Capture the cell that displays the provided text and extract its (X, Y) central coordinate. 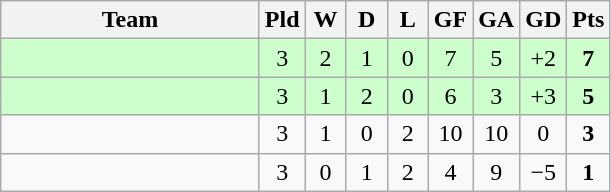
4 (450, 172)
GA (496, 20)
+2 (544, 58)
Pts (588, 20)
−5 (544, 172)
GD (544, 20)
W (326, 20)
L (408, 20)
GF (450, 20)
D (366, 20)
6 (450, 96)
Pld (282, 20)
Team (130, 20)
+3 (544, 96)
9 (496, 172)
